Pinpoint the cell where the given text exists, returning its [x, y] midpoint coordinate. 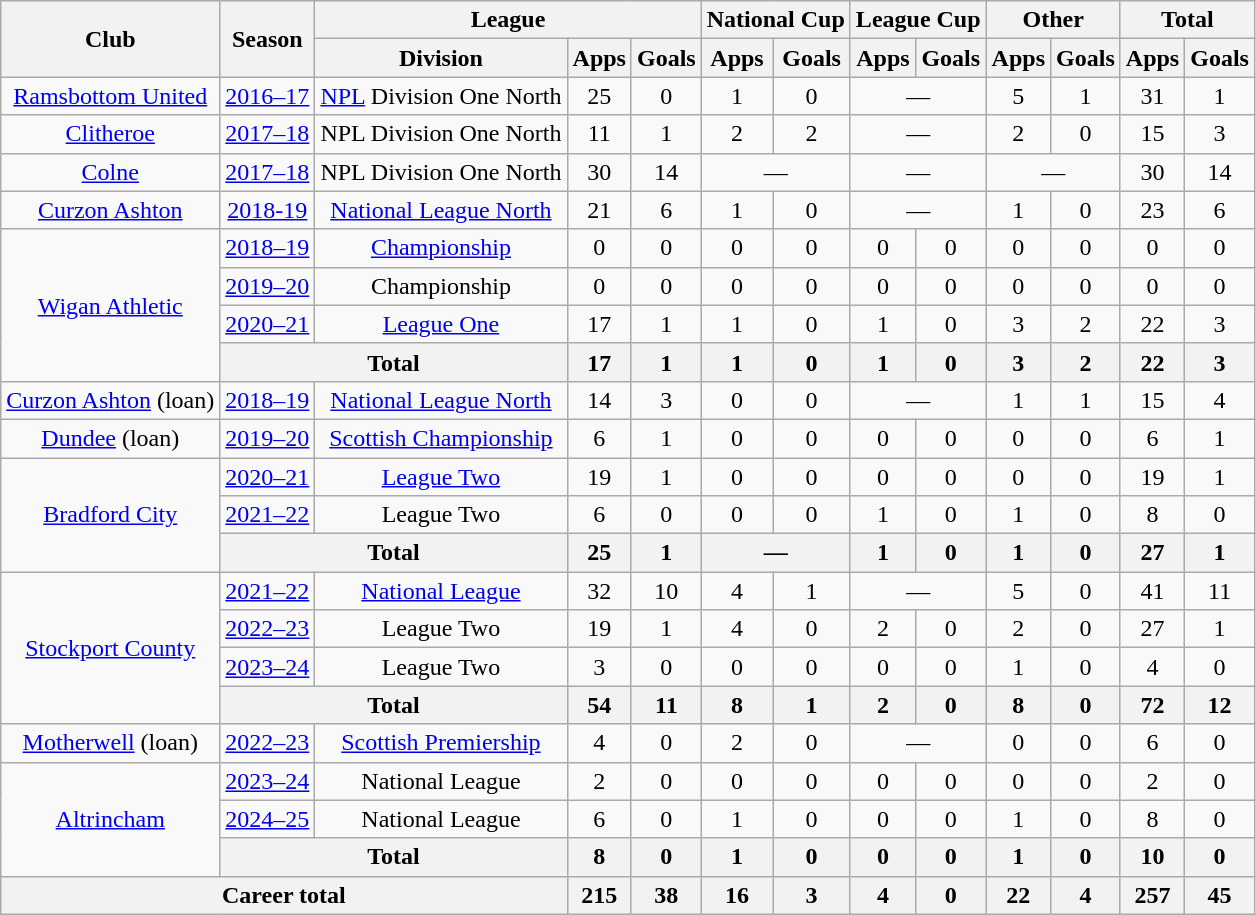
Other [1053, 20]
31 [1152, 96]
41 [1152, 591]
Curzon Ashton [110, 210]
Scottish Premiership [441, 743]
215 [599, 895]
38 [666, 895]
2018-19 [268, 210]
12 [1220, 705]
Scottish Championship [441, 438]
Dundee (loan) [110, 438]
257 [1152, 895]
Ramsbottom United [110, 96]
Bradford City [110, 515]
Season [268, 39]
21 [599, 210]
Motherwell (loan) [110, 743]
Club [110, 39]
2016–17 [268, 96]
16 [737, 895]
Clitheroe [110, 134]
Wigan Athletic [110, 305]
League One [441, 324]
League [508, 20]
23 [1152, 210]
Stockport County [110, 648]
Division [441, 58]
54 [599, 705]
Colne [110, 172]
National Cup [776, 20]
45 [1220, 895]
League Cup [918, 20]
Altrincham [110, 819]
Career total [284, 895]
72 [1152, 705]
32 [599, 591]
Curzon Ashton (loan) [110, 400]
2024–25 [268, 819]
